Detect which cell encompasses the target text, then output its (X, Y) center coordinate. 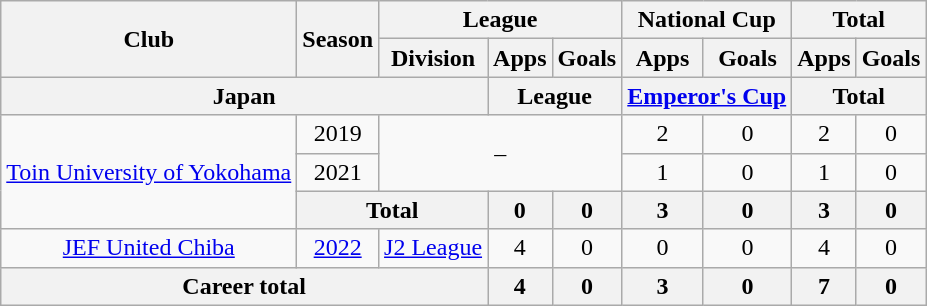
Emperor's Cup (707, 96)
2022 (338, 248)
National Cup (707, 20)
Season (338, 39)
2021 (338, 172)
– (500, 153)
JEF United Chiba (149, 248)
Division (434, 58)
Japan (244, 96)
2019 (338, 134)
Toin University of Yokohama (149, 172)
J2 League (434, 248)
Club (149, 39)
Career total (244, 286)
7 (824, 286)
